Locate the cell with the specified text and output its [X, Y] center coordinate. 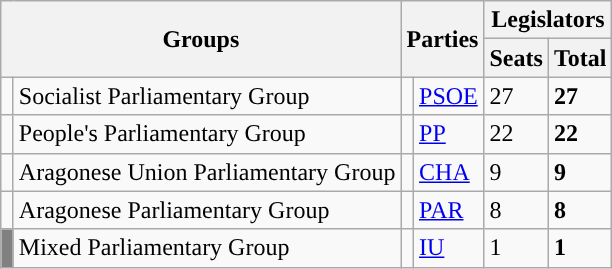
Aragonese Parliamentary Group [207, 210]
PP [449, 134]
Socialist Parliamentary Group [207, 96]
Total [580, 58]
Groups [201, 39]
CHA [449, 172]
PAR [449, 210]
Mixed Parliamentary Group [207, 248]
Legislators [548, 20]
Parties [442, 39]
People's Parliamentary Group [207, 134]
Seats [516, 58]
PSOE [449, 96]
Aragonese Union Parliamentary Group [207, 172]
IU [449, 248]
